Detect which cell encompasses the target text, then output its (x, y) center coordinate. 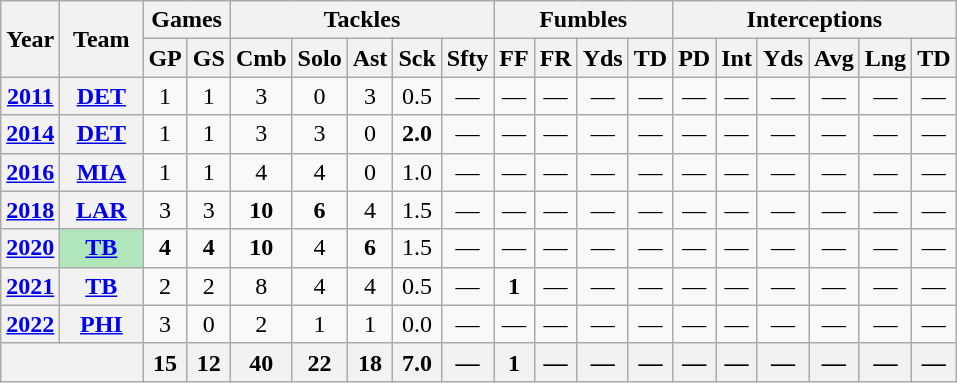
PHI (102, 324)
Solo (320, 58)
Lng (885, 58)
FR (556, 58)
Avg (834, 58)
MIA (102, 172)
Interceptions (814, 20)
2022 (30, 324)
GP (165, 58)
2021 (30, 286)
Sck (417, 58)
1.0 (417, 172)
Sfty (467, 58)
2014 (30, 134)
Fumbles (584, 20)
Int (737, 58)
FF (514, 58)
7.0 (417, 362)
Ast (370, 58)
8 (261, 286)
Year (30, 39)
15 (165, 362)
2.0 (417, 134)
2016 (30, 172)
2011 (30, 96)
22 (320, 362)
2018 (30, 210)
Cmb (261, 58)
0.0 (417, 324)
GS (208, 58)
Tackles (362, 20)
2020 (30, 248)
PD (694, 58)
Team (102, 39)
Games (186, 20)
18 (370, 362)
40 (261, 362)
LAR (102, 210)
12 (208, 362)
